Return the [x, y] coordinate for the center point of the cell that contains the specified text.  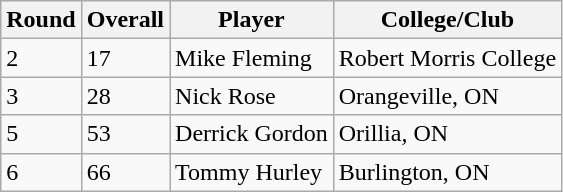
Orillia, ON [447, 134]
Player [252, 20]
66 [125, 172]
Mike Fleming [252, 58]
28 [125, 96]
Orangeville, ON [447, 96]
3 [41, 96]
53 [125, 134]
Robert Morris College [447, 58]
College/Club [447, 20]
2 [41, 58]
5 [41, 134]
Tommy Hurley [252, 172]
Derrick Gordon [252, 134]
Round [41, 20]
Overall [125, 20]
Burlington, ON [447, 172]
17 [125, 58]
Nick Rose [252, 96]
6 [41, 172]
